Detect which cell encompasses the target text, then output its (x, y) center coordinate. 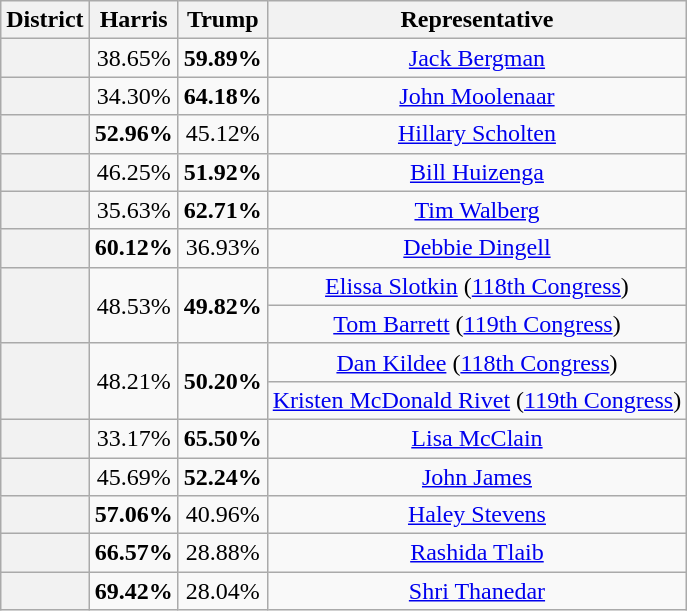
Representative (476, 20)
Trump (222, 20)
Dan Kildee (118th Congress) (476, 362)
Tim Walberg (476, 210)
66.57% (134, 553)
35.63% (134, 210)
John Moolenaar (476, 96)
Hillary Scholten (476, 134)
45.69% (134, 477)
50.20% (222, 381)
52.24% (222, 477)
Rashida Tlaib (476, 553)
38.65% (134, 58)
36.93% (222, 248)
Tom Barrett (119th Congress) (476, 324)
Lisa McClain (476, 438)
34.30% (134, 96)
Jack Bergman (476, 58)
Debbie Dingell (476, 248)
33.17% (134, 438)
65.50% (222, 438)
48.21% (134, 381)
40.96% (222, 515)
60.12% (134, 248)
28.88% (222, 553)
46.25% (134, 172)
52.96% (134, 134)
Kristen McDonald Rivet (119th Congress) (476, 400)
45.12% (222, 134)
Harris (134, 20)
Elissa Slotkin (118th Congress) (476, 286)
59.89% (222, 58)
49.82% (222, 305)
51.92% (222, 172)
District (45, 20)
Shri Thanedar (476, 591)
62.71% (222, 210)
69.42% (134, 591)
64.18% (222, 96)
Haley Stevens (476, 515)
48.53% (134, 305)
Bill Huizenga (476, 172)
28.04% (222, 591)
John James (476, 477)
57.06% (134, 515)
